Capture the cell that displays the provided text and extract its [x, y] central coordinate. 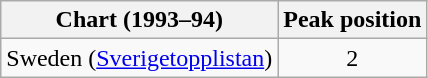
Peak position [352, 20]
Sweden (Sverigetopplistan) [140, 58]
Chart (1993–94) [140, 20]
2 [352, 58]
